Extract the (X, Y) coordinate from the center of the cell holding the provided text.  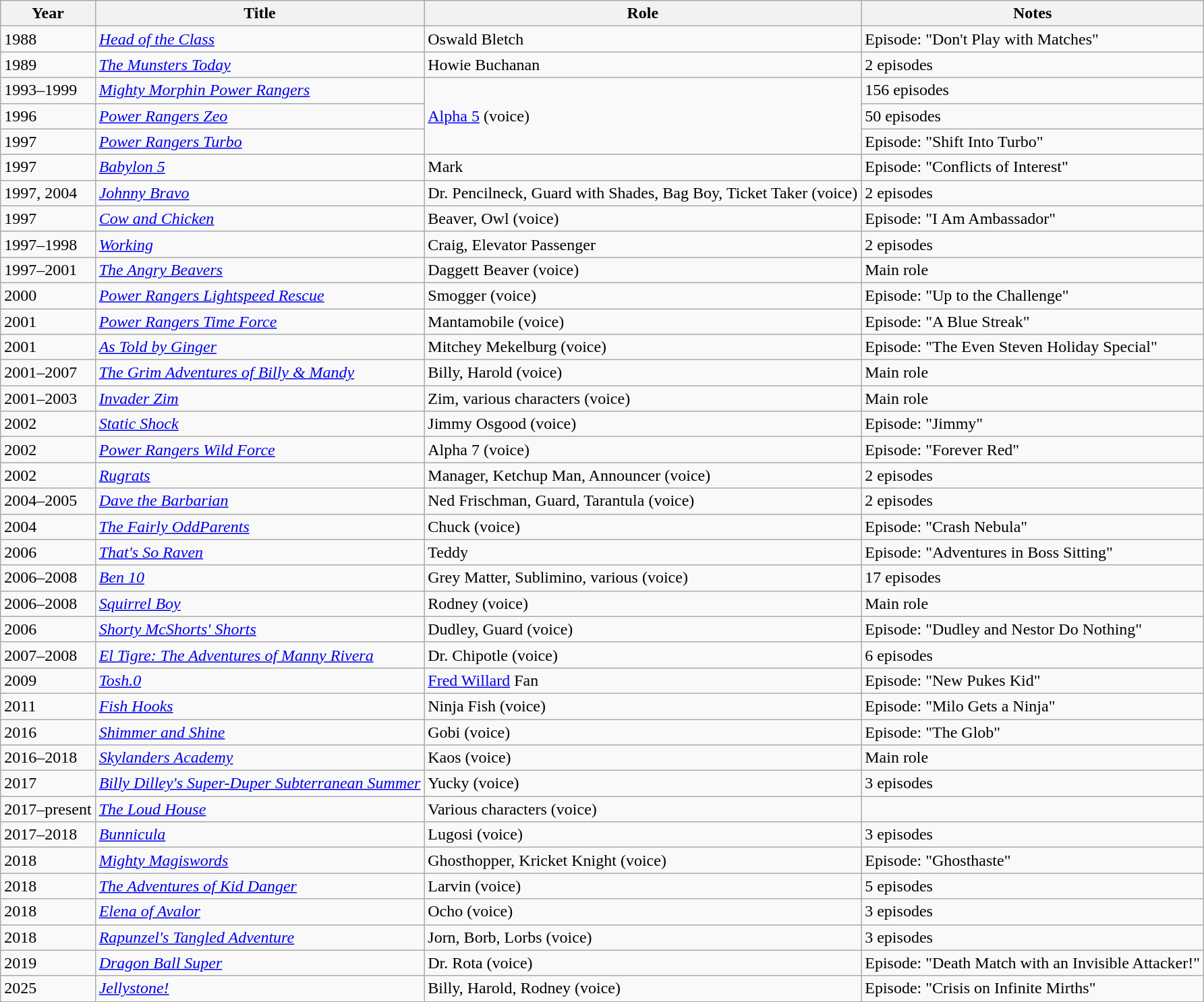
2017 (48, 784)
1993–1999 (48, 90)
Episode: "The Even Steven Holiday Special" (1033, 347)
Episode: "Death Match with an Invisible Attacker!" (1033, 963)
Kaos (voice) (643, 758)
Episode: "Don't Play with Matches" (1033, 39)
2001–2003 (48, 399)
Episode: "I Am Ambassador" (1033, 218)
Craig, Elevator Passenger (643, 244)
Alpha 7 (voice) (643, 450)
1997–1998 (48, 244)
2011 (48, 706)
2017–present (48, 809)
Teddy (643, 552)
Johnny Bravo (260, 193)
Rodney (voice) (643, 603)
Notes (1033, 13)
Tosh.0 (260, 680)
The Grim Adventures of Billy & Mandy (260, 373)
Jellystone! (260, 989)
Zim, various characters (voice) (643, 399)
2007–2008 (48, 655)
Cow and Chicken (260, 218)
1997, 2004 (48, 193)
Grey Matter, Sublimino, various (voice) (643, 578)
Title (260, 13)
Episode: "Crisis on Infinite Mirths" (1033, 989)
Billy, Harold (voice) (643, 373)
50 episodes (1033, 116)
Episode: "Up to the Challenge" (1033, 295)
1997–2001 (48, 270)
Ben 10 (260, 578)
Year (48, 13)
Dave the Barbarian (260, 501)
2016 (48, 732)
Episode: "New Pukes Kid" (1033, 680)
Chuck (voice) (643, 527)
1989 (48, 65)
Jimmy Osgood (voice) (643, 424)
El Tigre: The Adventures of Manny Rivera (260, 655)
Billy, Harold, Rodney (voice) (643, 989)
Head of the Class (260, 39)
Jorn, Borb, Lorbs (voice) (643, 937)
Babylon 5 (260, 167)
Bunnicula (260, 835)
2009 (48, 680)
That's So Raven (260, 552)
Invader Zim (260, 399)
Smogger (voice) (643, 295)
Alpha 5 (voice) (643, 116)
Larvin (voice) (643, 886)
Fish Hooks (260, 706)
17 episodes (1033, 578)
Ghosthopper, Kricket Knight (voice) (643, 860)
Episode: "The Glob" (1033, 732)
2004–2005 (48, 501)
Power Rangers Zeo (260, 116)
The Loud House (260, 809)
Various characters (voice) (643, 809)
Lugosi (voice) (643, 835)
Power Rangers Turbo (260, 142)
The Fairly OddParents (260, 527)
Power Rangers Time Force (260, 322)
2004 (48, 527)
Mark (643, 167)
6 episodes (1033, 655)
Dr. Chipotle (voice) (643, 655)
Mitchey Mekelburg (voice) (643, 347)
Role (643, 13)
Elena of Avalor (260, 912)
Squirrel Boy (260, 603)
1996 (48, 116)
2019 (48, 963)
Rapunzel's Tangled Adventure (260, 937)
Gobi (voice) (643, 732)
Dr. Pencilneck, Guard with Shades, Bag Boy, Ticket Taker (voice) (643, 193)
2001–2007 (48, 373)
Episode: "Crash Nebula" (1033, 527)
Mighty Magiswords (260, 860)
Episode: "Adventures in Boss Sitting" (1033, 552)
Mantamobile (voice) (643, 322)
5 episodes (1033, 886)
Dr. Rota (voice) (643, 963)
Episode: "Jimmy" (1033, 424)
Billy Dilley's Super-Duper Subterranean Summer (260, 784)
Beaver, Owl (voice) (643, 218)
2016–2018 (48, 758)
The Adventures of Kid Danger (260, 886)
Episode: "Milo Gets a Ninja" (1033, 706)
Fred Willard Fan (643, 680)
156 episodes (1033, 90)
Episode: "Forever Red" (1033, 450)
1988 (48, 39)
Episode: "Dudley and Nestor Do Nothing" (1033, 629)
As Told by Ginger (260, 347)
2025 (48, 989)
Manager, Ketchup Man, Announcer (voice) (643, 475)
Episode: "Conflicts of Interest" (1033, 167)
Power Rangers Lightspeed Rescue (260, 295)
Working (260, 244)
Ocho (voice) (643, 912)
Daggett Beaver (voice) (643, 270)
Static Shock (260, 424)
Mighty Morphin Power Rangers (260, 90)
Dudley, Guard (voice) (643, 629)
Power Rangers Wild Force (260, 450)
Episode: "Ghosthaste" (1033, 860)
Skylanders Academy (260, 758)
Shimmer and Shine (260, 732)
2000 (48, 295)
Ninja Fish (voice) (643, 706)
2017–2018 (48, 835)
Oswald Bletch (643, 39)
Yucky (voice) (643, 784)
Episode: "A Blue Streak" (1033, 322)
Dragon Ball Super (260, 963)
Rugrats (260, 475)
The Angry Beavers (260, 270)
Ned Frischman, Guard, Tarantula (voice) (643, 501)
The Munsters Today (260, 65)
Howie Buchanan (643, 65)
Episode: "Shift Into Turbo" (1033, 142)
Shorty McShorts' Shorts (260, 629)
